Return (X, Y) of the center of cell containing provided text 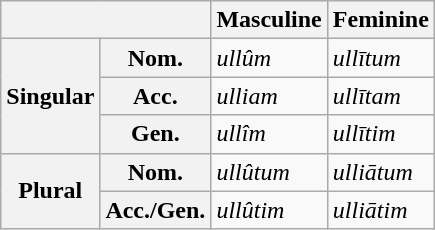
ulliam (269, 96)
Acc. (156, 96)
Plural (50, 191)
Acc./Gen. (156, 210)
ullītim (380, 134)
ullûtim (269, 210)
Feminine (380, 20)
ullûtum (269, 172)
ullûm (269, 58)
Gen. (156, 134)
ullītam (380, 96)
Singular (50, 96)
ulliātim (380, 210)
ulliātum (380, 172)
ullîm (269, 134)
Masculine (269, 20)
ullītum (380, 58)
